Provide the (x, y) coordinate of the cell's center where the given text is located.  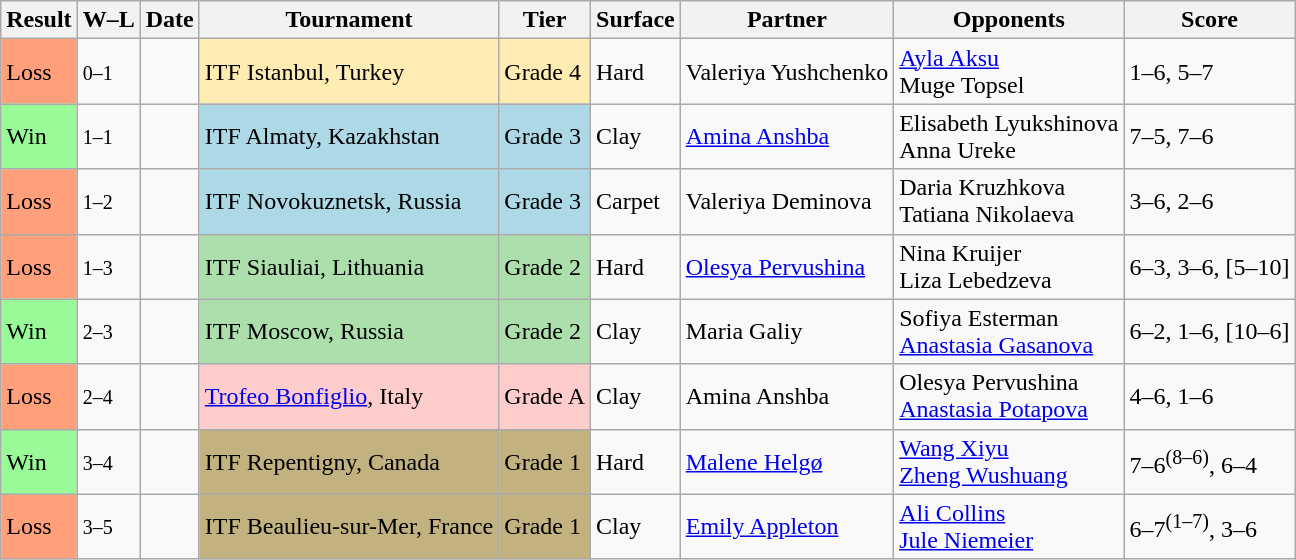
6–7(1–7), 3–6 (1210, 526)
Ayla Aksu Muge Topsel (1009, 72)
3–4 (108, 462)
Carpet (636, 202)
1–2 (108, 202)
Emily Appleton (786, 526)
Malene Helgø (786, 462)
Daria Kruzhkova Tatiana Nikolaeva (1009, 202)
1–1 (108, 136)
7–6(8–6), 6–4 (1210, 462)
Olesya Pervushina (786, 266)
ITF Istanbul, Turkey (349, 72)
7–5, 7–6 (1210, 136)
ITF Moscow, Russia (349, 332)
0–1 (108, 72)
4–6, 1–6 (1210, 396)
3–5 (108, 526)
Grade A (545, 396)
Valeriya Yushchenko (786, 72)
Maria Galiy (786, 332)
ITF Beaulieu-sur-Mer, France (349, 526)
Tier (545, 20)
Tournament (349, 20)
ITF Novokuznetsk, Russia (349, 202)
Sofiya Esterman Anastasia Gasanova (1009, 332)
ITF Siauliai, Lithuania (349, 266)
3–6, 2–6 (1210, 202)
Ali Collins Jule Niemeier (1009, 526)
Result (39, 20)
6–2, 1–6, [10–6] (1210, 332)
W–L (108, 20)
Olesya Pervushina Anastasia Potapova (1009, 396)
Surface (636, 20)
Score (1210, 20)
Elisabeth Lyukshinova Anna Ureke (1009, 136)
ITF Repentigny, Canada (349, 462)
Wang Xiyu Zheng Wushuang (1009, 462)
ITF Almaty, Kazakhstan (349, 136)
Grade 4 (545, 72)
Partner (786, 20)
2–4 (108, 396)
Trofeo Bonfiglio, Italy (349, 396)
Nina Kruijer Liza Lebedzeva (1009, 266)
Valeriya Deminova (786, 202)
2–3 (108, 332)
Date (170, 20)
6–3, 3–6, [5–10] (1210, 266)
Opponents (1009, 20)
1–6, 5–7 (1210, 72)
1–3 (108, 266)
